Output the [X, Y] coordinate of the center of the cell containing the given text.  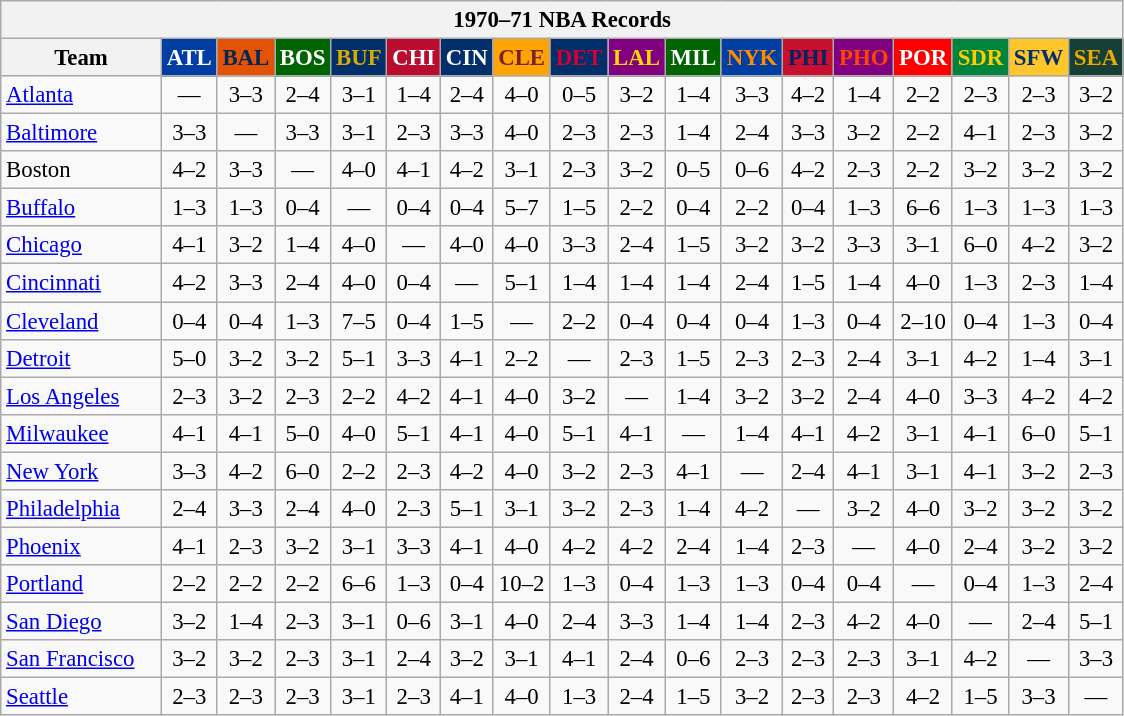
CLE [522, 58]
SEA [1096, 58]
Baltimore [82, 133]
SDR [980, 58]
Chicago [82, 245]
CIN [467, 58]
CHI [414, 58]
PHI [808, 58]
Team [82, 58]
BUF [359, 58]
Seattle [82, 697]
Boston [82, 170]
Cleveland [82, 321]
BOS [303, 58]
BAL [246, 58]
NYK [752, 58]
New York [82, 471]
MIL [693, 58]
DET [578, 58]
Atlanta [82, 95]
San Francisco [82, 659]
7–5 [359, 321]
2–10 [924, 321]
Buffalo [82, 208]
ATL [189, 58]
Milwaukee [82, 433]
San Diego [82, 621]
LAL [636, 58]
Portland [82, 584]
Cincinnati [82, 283]
Detroit [82, 358]
10–2 [522, 584]
POR [924, 58]
5–7 [522, 208]
SFW [1039, 58]
Phoenix [82, 546]
Philadelphia [82, 509]
1970–71 NBA Records [562, 20]
PHO [864, 58]
Los Angeles [82, 396]
